Find where the given text appears and provide that cell's center as (x, y) coordinate. 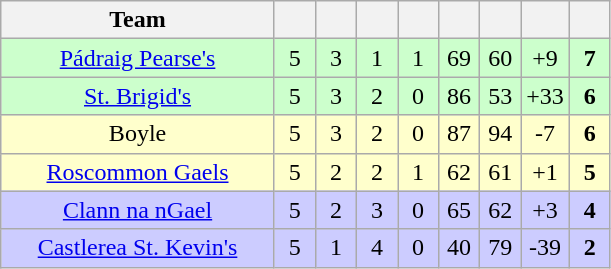
53 (500, 96)
Roscommon Gaels (138, 172)
Team (138, 20)
Clann na nGael (138, 210)
65 (460, 210)
86 (460, 96)
69 (460, 58)
61 (500, 172)
Boyle (138, 134)
79 (500, 248)
+1 (546, 172)
7 (590, 58)
40 (460, 248)
87 (460, 134)
94 (500, 134)
+9 (546, 58)
St. Brigid's (138, 96)
Pádraig Pearse's (138, 58)
Castlerea St. Kevin's (138, 248)
+33 (546, 96)
-39 (546, 248)
-7 (546, 134)
60 (500, 58)
+3 (546, 210)
